Identify which cell holds the provided text, then report its (X, Y) central coordinate. 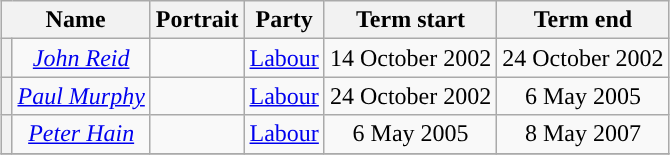
Peter Hain (81, 134)
John Reid (81, 58)
Portrait (197, 20)
8 May 2007 (583, 134)
Name (76, 20)
14 October 2002 (410, 58)
Term start (410, 20)
Term end (583, 20)
Party (284, 20)
Paul Murphy (81, 96)
